Determine the (X, Y) coordinate at the center of the cell enclosing the given text.  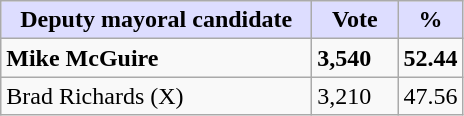
Vote (355, 20)
Deputy mayoral candidate (156, 20)
% (430, 20)
47.56 (430, 96)
3,210 (355, 96)
52.44 (430, 58)
Brad Richards (X) (156, 96)
3,540 (355, 58)
Mike McGuire (156, 58)
